Determine the [X, Y] coordinate at the center of the cell enclosing the given text.  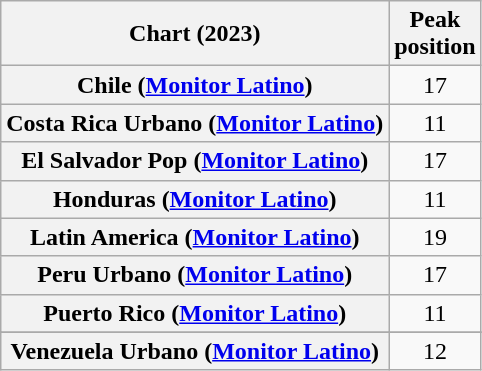
Latin America (Monitor Latino) [195, 237]
Peakposition [435, 34]
Puerto Rico (Monitor Latino) [195, 313]
El Salvador Pop (Monitor Latino) [195, 161]
Honduras (Monitor Latino) [195, 199]
Peru Urbano (Monitor Latino) [195, 275]
Costa Rica Urbano (Monitor Latino) [195, 123]
Chile (Monitor Latino) [195, 85]
19 [435, 237]
Chart (2023) [195, 34]
Venezuela Urbano (Monitor Latino) [195, 351]
12 [435, 351]
